Identify which cell holds the provided text, then report its [X, Y] central coordinate. 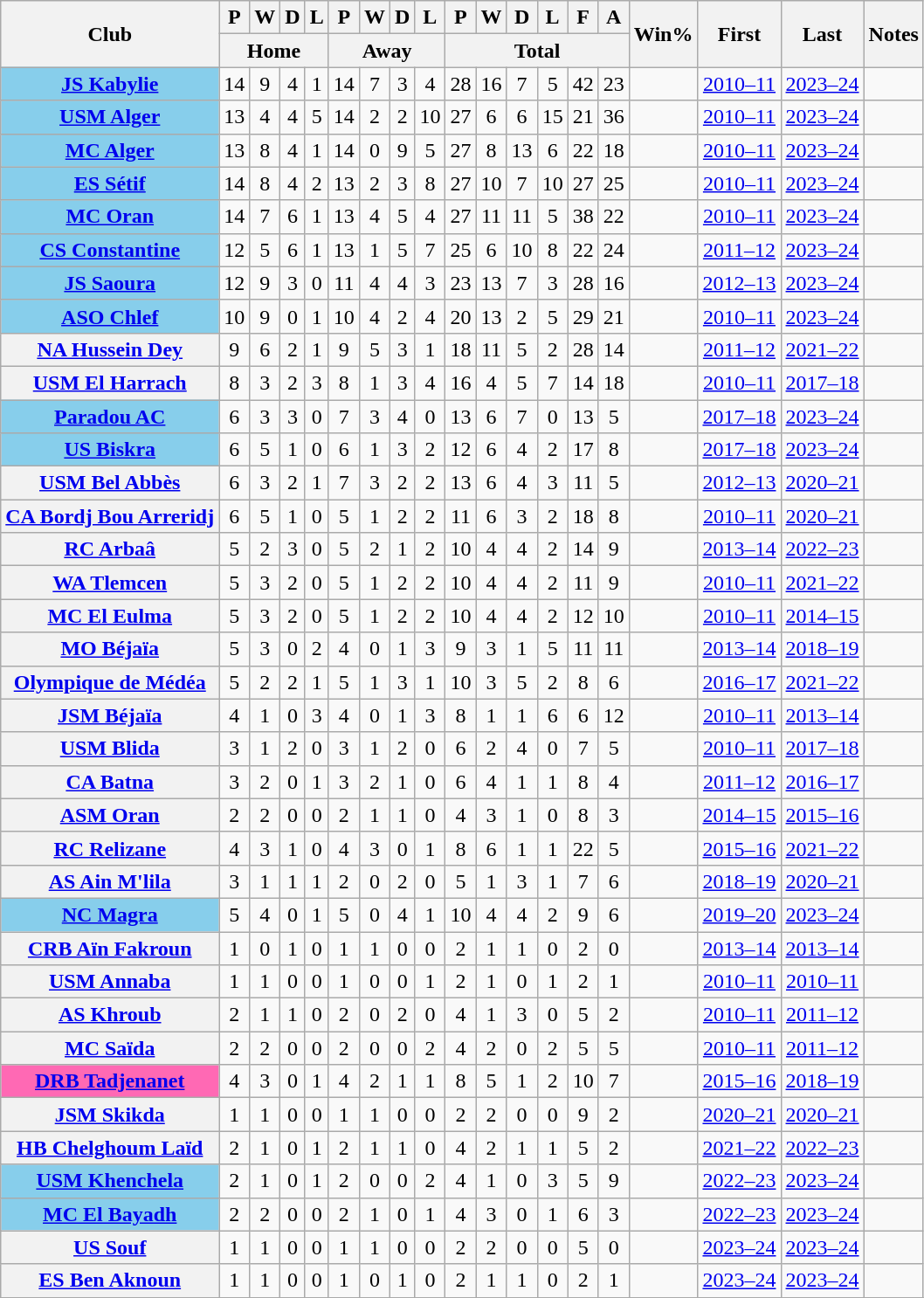
Last [823, 34]
DRB Tadjenanet [110, 1081]
ES Sétif [110, 183]
JSM Béjaïa [110, 715]
17 [583, 450]
F [583, 17]
ES Ben Aknoun [110, 1281]
Away [387, 51]
38 [583, 217]
24 [613, 250]
Home [274, 51]
ASM Oran [110, 815]
US Souf [110, 1247]
15 [552, 117]
JSM Skikda [110, 1115]
ASO Chlef [110, 316]
NA Hussein Dey [110, 349]
USM Bel Abbès [110, 483]
RC Relizane [110, 848]
Club [110, 34]
Paradou AC [110, 417]
USM Alger [110, 117]
MC El Bayadh [110, 1214]
A [613, 17]
JS Kabylie [110, 84]
USM Blida [110, 749]
CA Batna [110, 782]
USM Annaba [110, 982]
MC El Eulma [110, 616]
CS Constantine [110, 250]
CA Bordj Bou Arreridj [110, 516]
CRB Aïn Fakroun [110, 948]
RC Arbaâ [110, 549]
HB Chelghoum Laïd [110, 1148]
Total [537, 51]
MO Béjaïa [110, 649]
Notes [893, 34]
WA Tlemcen [110, 583]
42 [583, 84]
MC Saïda [110, 1048]
First [739, 34]
US Biskra [110, 450]
USM El Harrach [110, 383]
MC Oran [110, 217]
USM Khenchela [110, 1181]
NC Magra [110, 915]
20 [461, 316]
MC Alger [110, 150]
36 [613, 117]
Win% [664, 34]
2019–20 [739, 915]
AS Ain M'lila [110, 881]
Olympique de Médéa [110, 682]
29 [583, 316]
JS Saoura [110, 283]
AS Khroub [110, 1015]
